Detect which cell encompasses the target text, then output its [x, y] center coordinate. 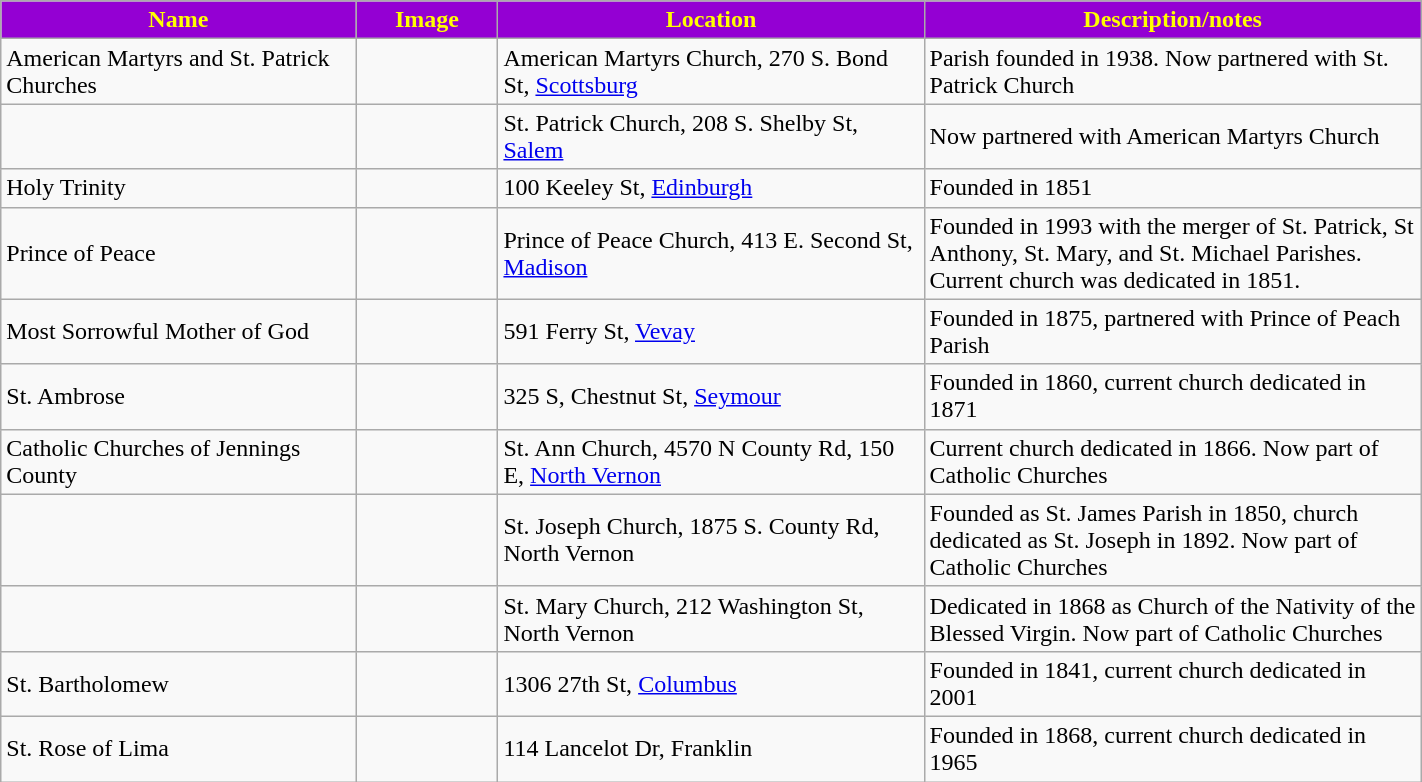
325 S, Chestnut St, Seymour [711, 396]
Name [178, 20]
St. Joseph Church, 1875 S. County Rd, North Vernon [711, 540]
Founded as St. James Parish in 1850, church dedicated as St. Joseph in 1892. Now part of Catholic Churches [1172, 540]
100 Keeley St, Edinburgh [711, 188]
Image [427, 20]
1306 27th St, Columbus [711, 684]
St. Mary Church, 212 Washington St, North Vernon [711, 618]
Parish founded in 1938. Now partnered with St. Patrick Church [1172, 72]
St. Bartholomew [178, 684]
Founded in 1868, current church dedicated in 1965 [1172, 748]
Now partnered with American Martyrs Church [1172, 136]
Founded in 1875, partnered with Prince of Peach Parish [1172, 332]
591 Ferry St, Vevay [711, 332]
Prince of Peace [178, 253]
Current church dedicated in 1866. Now part of Catholic Churches [1172, 462]
Founded in 1851 [1172, 188]
American Martyrs Church, 270 S. Bond St, Scottsburg [711, 72]
Dedicated in 1868 as Church of the Nativity of the Blessed Virgin. Now part of Catholic Churches [1172, 618]
American Martyrs and St. Patrick Churches [178, 72]
St. Ambrose [178, 396]
Founded in 1841, current church dedicated in 2001 [1172, 684]
Prince of Peace Church, 413 E. Second St, Madison [711, 253]
Most Sorrowful Mother of God [178, 332]
Holy Trinity [178, 188]
St. Rose of Lima [178, 748]
Catholic Churches of Jennings County [178, 462]
Location [711, 20]
St. Patrick Church, 208 S. Shelby St, Salem [711, 136]
Founded in 1993 with the merger of St. Patrick, St Anthony, St. Mary, and St. Michael Parishes. Current church was dedicated in 1851. [1172, 253]
Description/notes [1172, 20]
114 Lancelot Dr, Franklin [711, 748]
St. Ann Church, 4570 N County Rd, 150 E, North Vernon [711, 462]
Founded in 1860, current church dedicated in 1871 [1172, 396]
